From the cell containing the given text, extract its center point as (X, Y) coordinate. 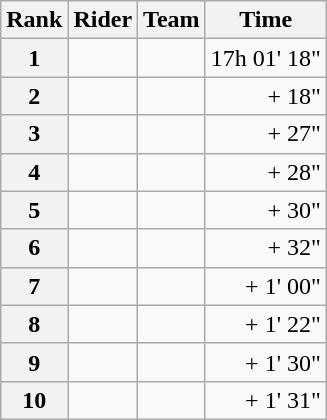
+ 27" (266, 134)
5 (34, 210)
8 (34, 324)
Time (266, 20)
6 (34, 248)
3 (34, 134)
2 (34, 96)
10 (34, 400)
+ 18" (266, 96)
+ 1' 22" (266, 324)
+ 30" (266, 210)
9 (34, 362)
Rank (34, 20)
17h 01' 18" (266, 58)
7 (34, 286)
4 (34, 172)
+ 1' 30" (266, 362)
1 (34, 58)
Rider (103, 20)
+ 28" (266, 172)
+ 1' 31" (266, 400)
+ 1' 00" (266, 286)
Team (172, 20)
+ 32" (266, 248)
